Determine the [X, Y] coordinate at the center of the cell enclosing the given text.  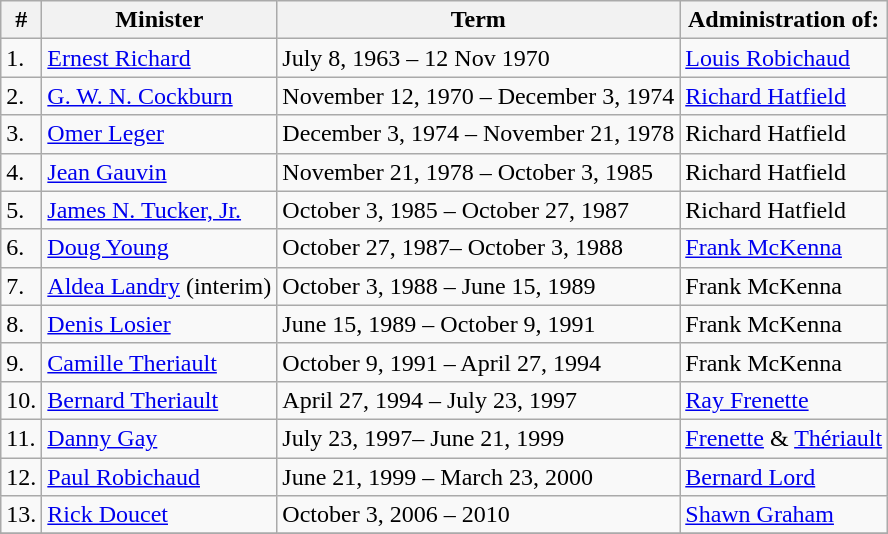
Administration of: [784, 20]
Rick Doucet [160, 515]
October 3, 1985 – October 27, 1987 [478, 210]
Term [478, 20]
July 23, 1997– June 21, 1999 [478, 438]
Ernest Richard [160, 58]
Aldea Landry (interim) [160, 286]
November 12, 1970 – December 3, 1974 [478, 96]
Denis Losier [160, 324]
Bernard Theriault [160, 400]
December 3, 1974 – November 21, 1978 [478, 134]
October 3, 1988 – June 15, 1989 [478, 286]
Frenette & Thériault [784, 438]
Jean Gauvin [160, 172]
2. [22, 96]
Bernard Lord [784, 477]
8. [22, 324]
Minister [160, 20]
12. [22, 477]
October 27, 1987– October 3, 1988 [478, 248]
June 15, 1989 – October 9, 1991 [478, 324]
Louis Robichaud [784, 58]
4. [22, 172]
6. [22, 248]
James N. Tucker, Jr. [160, 210]
# [22, 20]
5. [22, 210]
Shawn Graham [784, 515]
3. [22, 134]
Danny Gay [160, 438]
July 8, 1963 – 12 Nov 1970 [478, 58]
13. [22, 515]
Omer Leger [160, 134]
Doug Young [160, 248]
Ray Frenette [784, 400]
November 21, 1978 – October 3, 1985 [478, 172]
Camille Theriault [160, 362]
11. [22, 438]
10. [22, 400]
October 3, 2006 – 2010 [478, 515]
Paul Robichaud [160, 477]
June 21, 1999 – March 23, 2000 [478, 477]
G. W. N. Cockburn [160, 96]
April 27, 1994 – July 23, 1997 [478, 400]
1. [22, 58]
7. [22, 286]
October 9, 1991 – April 27, 1994 [478, 362]
9. [22, 362]
